Search for the cell housing the specified text and yield its (X, Y) center coordinate. 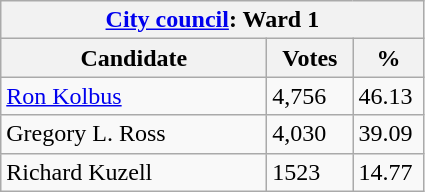
Votes (310, 58)
Richard Kuzell (134, 172)
4,030 (310, 134)
46.13 (388, 96)
City council: Ward 1 (212, 20)
1523 (310, 172)
Gregory L. Ross (134, 134)
Ron Kolbus (134, 96)
39.09 (388, 134)
% (388, 58)
Candidate (134, 58)
4,756 (310, 96)
14.77 (388, 172)
